Search for the cell housing the specified text and yield its (X, Y) center coordinate. 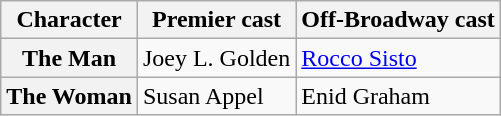
The Woman (70, 96)
Susan Appel (216, 96)
Off-Broadway cast (398, 20)
Joey L. Golden (216, 58)
Premier cast (216, 20)
Enid Graham (398, 96)
Character (70, 20)
The Man (70, 58)
Rocco Sisto (398, 58)
